Search for the cell housing the specified text and yield its (x, y) center coordinate. 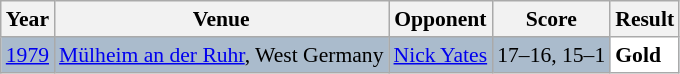
Result (644, 19)
Venue (221, 19)
Year (28, 19)
17–16, 15–1 (551, 55)
Nick Yates (440, 55)
Opponent (440, 19)
1979 (28, 55)
Score (551, 19)
Mülheim an der Ruhr, West Germany (221, 55)
Gold (644, 55)
